Find where the given text appears and provide that cell's center as (X, Y) coordinate. 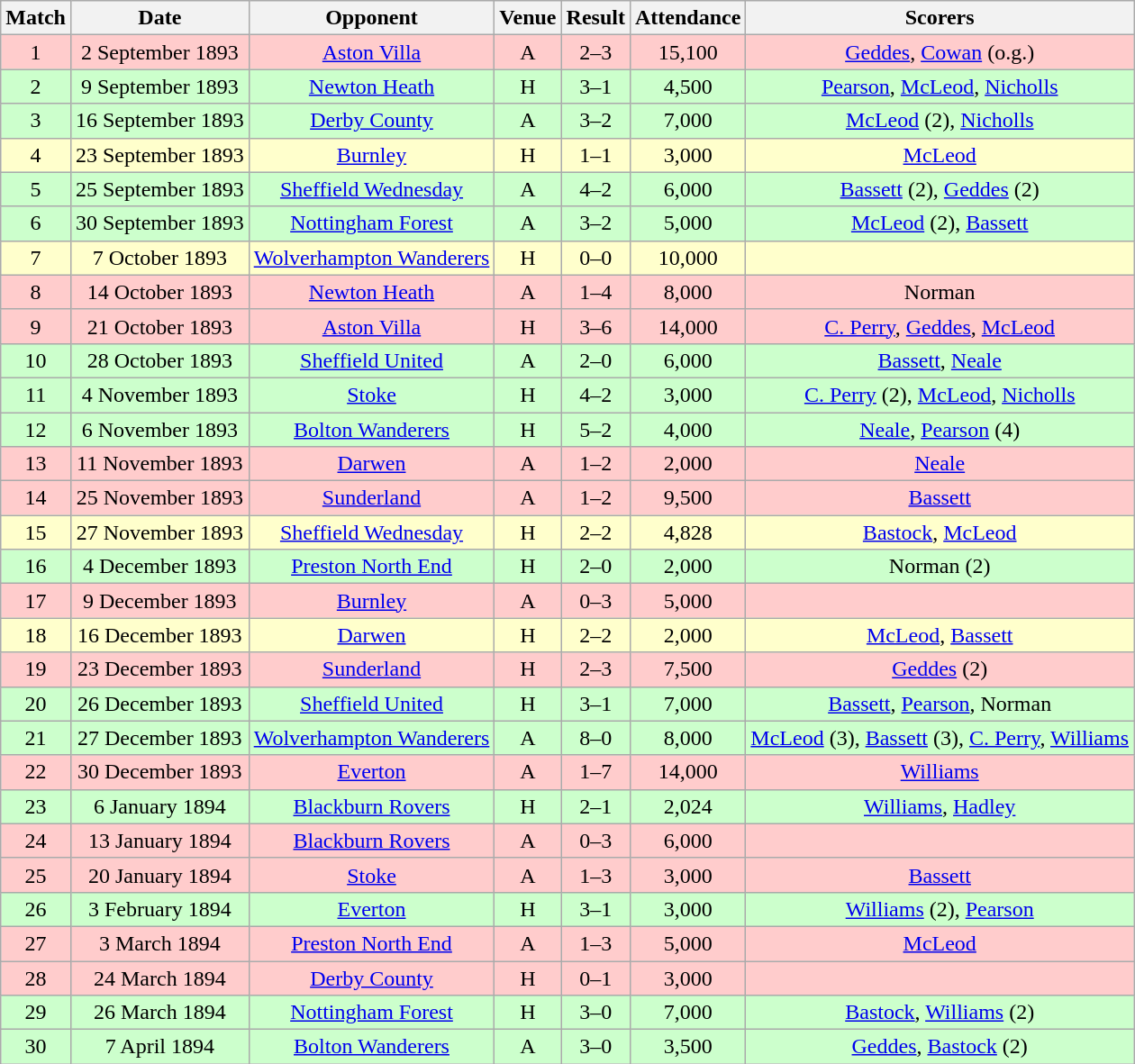
16 September 1893 (159, 121)
1–7 (595, 772)
16 (36, 567)
14 October 1893 (159, 292)
Opponent (371, 18)
Bassett, Neale (940, 360)
Geddes (2) (940, 669)
30 (36, 1047)
6 (36, 223)
Attendance (687, 18)
4,828 (687, 532)
20 (36, 704)
5 (36, 189)
24 (36, 841)
1–4 (595, 292)
Williams (940, 772)
16 December 1893 (159, 635)
Pearson, McLeod, Nicholls (940, 86)
8–0 (595, 738)
28 October 1893 (159, 360)
6 November 1893 (159, 430)
3–6 (595, 326)
2,024 (687, 806)
4 December 1893 (159, 567)
17 (36, 601)
9 September 1893 (159, 86)
Norman (940, 292)
24 March 1894 (159, 978)
Geddes, Bastock (2) (940, 1047)
Neale (940, 464)
Scorers (940, 18)
0–1 (595, 978)
3,500 (687, 1047)
3 February 1894 (159, 909)
25 September 1893 (159, 189)
13 January 1894 (159, 841)
7 (36, 258)
McLeod, Bassett (940, 635)
4,500 (687, 86)
14 (36, 498)
26 December 1893 (159, 704)
25 (36, 875)
2 September 1893 (159, 52)
21 October 1893 (159, 326)
9 December 1893 (159, 601)
26 March 1894 (159, 1013)
20 January 1894 (159, 875)
5–2 (595, 430)
Williams, Hadley (940, 806)
23 September 1893 (159, 155)
6 January 1894 (159, 806)
Neale, Pearson (4) (940, 430)
27 December 1893 (159, 738)
10,000 (687, 258)
19 (36, 669)
23 (36, 806)
26 (36, 909)
9,500 (687, 498)
McLeod (2), Nicholls (940, 121)
1–1 (595, 155)
23 December 1893 (159, 669)
7 April 1894 (159, 1047)
McLeod (2), Bassett (940, 223)
Geddes, Cowan (o.g.) (940, 52)
McLeod (3), Bassett (3), C. Perry, Williams (940, 738)
3 (36, 121)
12 (36, 430)
Bastock, McLeod (940, 532)
C. Perry (2), McLeod, Nicholls (940, 395)
4,000 (687, 430)
21 (36, 738)
8 (36, 292)
28 (36, 978)
15 (36, 532)
9 (36, 326)
Bastock, Williams (2) (940, 1013)
7,500 (687, 669)
25 November 1893 (159, 498)
11 (36, 395)
30 September 1893 (159, 223)
15,100 (687, 52)
C. Perry, Geddes, McLeod (940, 326)
2–1 (595, 806)
4 (36, 155)
Venue (528, 18)
18 (36, 635)
Norman (2) (940, 567)
29 (36, 1013)
Bassett, Pearson, Norman (940, 704)
22 (36, 772)
Match (36, 18)
10 (36, 360)
0–0 (595, 258)
Result (595, 18)
30 December 1893 (159, 772)
Bassett (2), Geddes (2) (940, 189)
1 (36, 52)
27 (36, 943)
2 (36, 86)
7 October 1893 (159, 258)
Williams (2), Pearson (940, 909)
27 November 1893 (159, 532)
11 November 1893 (159, 464)
13 (36, 464)
3 March 1894 (159, 943)
Date (159, 18)
4 November 1893 (159, 395)
